Extract the (X, Y) coordinate from the center of the cell holding the provided text.  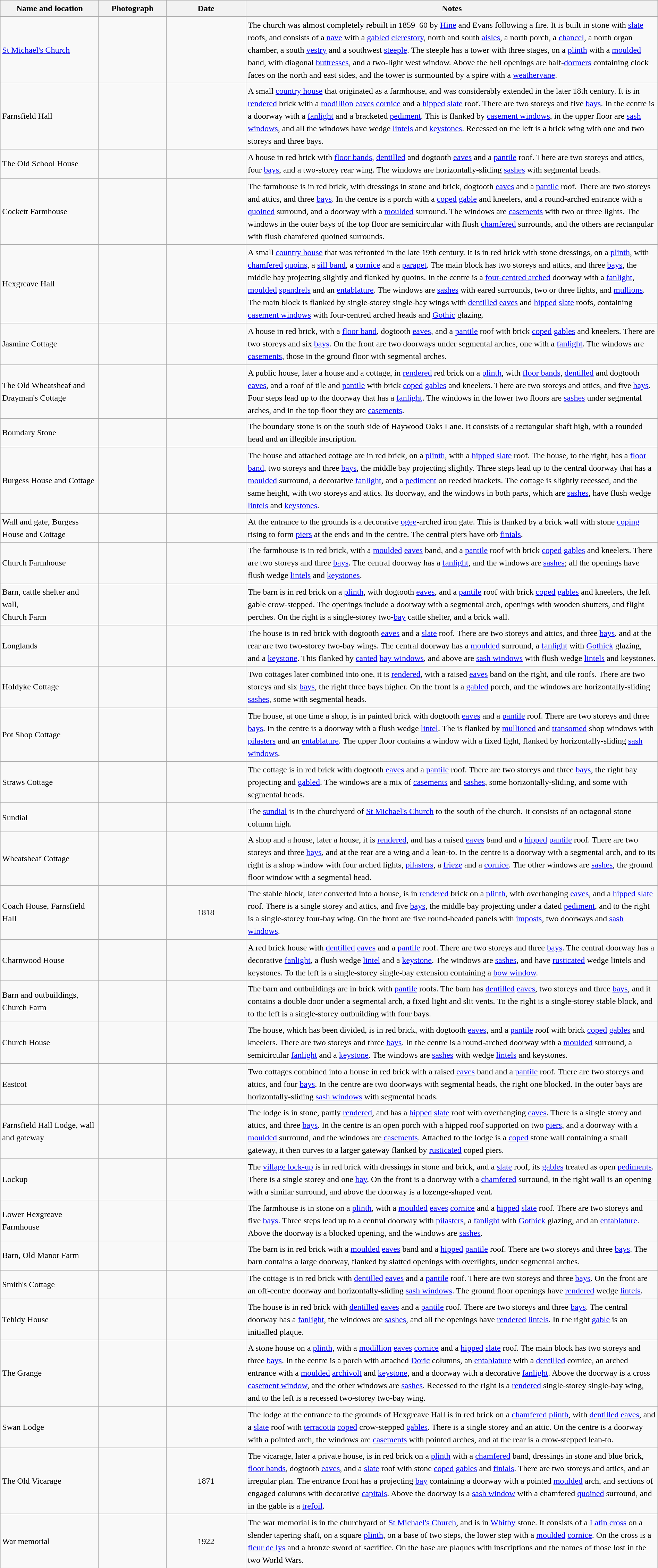
The sundial is in the churchyard of St Michael's Church to the south of the church. It consists of an octagonal stone column high. (452, 817)
Charnwood House (50, 960)
Burgess House and Cottage (50, 480)
Sundial (50, 817)
Swan Lodge (50, 1427)
Barn, Old Manor Farm (50, 1255)
War memorial (50, 1541)
The Old Wheatsheaf and Drayman's Cottage (50, 392)
Date (206, 8)
Hexgreave Hall (50, 284)
Pot Shop Cottage (50, 735)
1871 (206, 1481)
Barn, cattle shelter and wall,Church Farm (50, 605)
Name and location (50, 8)
Holdyke Cottage (50, 687)
1922 (206, 1541)
Church House (50, 1043)
Boundary Stone (50, 433)
Coach House, Farnsfield Hall (50, 912)
Church Farmhouse (50, 563)
Longlands (50, 646)
Cockett Farmhouse (50, 211)
Farnsfield Hall Lodge, wall and gateway (50, 1132)
Lockup (50, 1179)
Tehidy House (50, 1320)
1818 (206, 912)
Wall and gate, Burgess House and Cottage (50, 528)
Smith's Cottage (50, 1284)
Photograph (133, 8)
Eastcot (50, 1084)
The Grange (50, 1373)
The Old Vicarage (50, 1481)
Lower Hexgreave Farmhouse (50, 1221)
Jasmine Cottage (50, 344)
Farnsfield Hall (50, 116)
Barn and outbuildings, Church Farm (50, 1001)
St Michael's Church (50, 50)
Straws Cottage (50, 782)
Wheatsheaf Cottage (50, 859)
The Old School House (50, 164)
Notes (452, 8)
